For the text-containing cell, return its midpoint in [x, y] coordinate format. 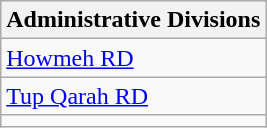
Tup Qarah RD [134, 96]
Administrative Divisions [134, 20]
Howmeh RD [134, 58]
